Identify which cell holds the provided text, then report its [X, Y] central coordinate. 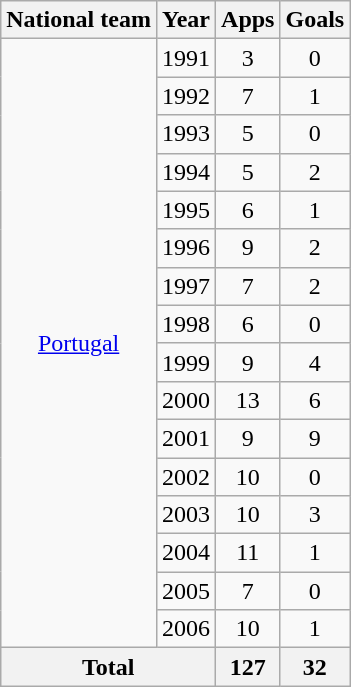
Total [108, 667]
1993 [186, 134]
Year [186, 20]
1995 [186, 210]
11 [248, 553]
2003 [186, 515]
127 [248, 667]
1992 [186, 96]
Portugal [79, 344]
2001 [186, 438]
32 [315, 667]
13 [248, 400]
2006 [186, 629]
1996 [186, 248]
2002 [186, 477]
2000 [186, 400]
2004 [186, 553]
1994 [186, 172]
1997 [186, 286]
1991 [186, 58]
Apps [248, 20]
1999 [186, 362]
4 [315, 362]
National team [79, 20]
1998 [186, 324]
2005 [186, 591]
Goals [315, 20]
